Provide the [X, Y] coordinate of the cell's center where the given text is located.  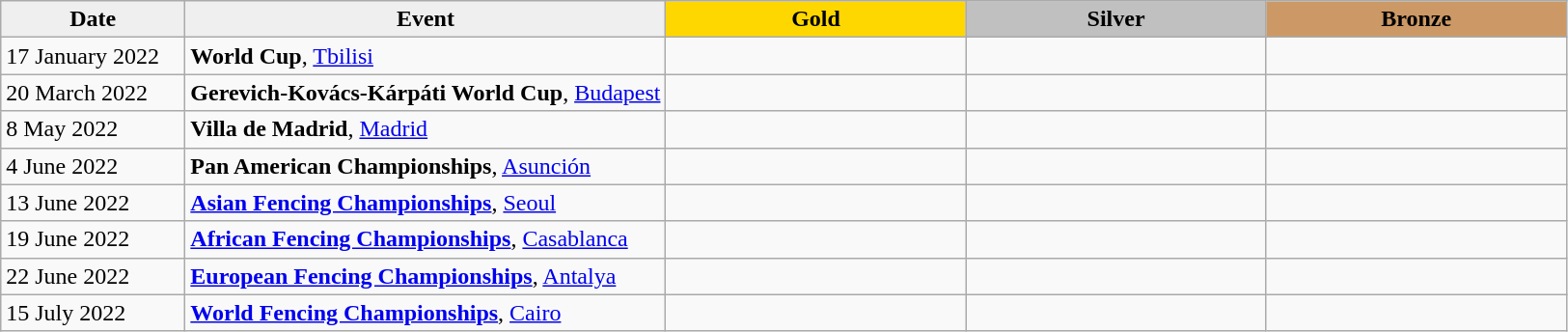
Event [426, 19]
Bronze [1417, 19]
African Fencing Championships, Casablanca [426, 239]
Gerevich-Kovács-Kárpáti World Cup, Budapest [426, 93]
13 June 2022 [93, 203]
20 March 2022 [93, 93]
4 June 2022 [93, 166]
8 May 2022 [93, 129]
Gold [816, 19]
17 January 2022 [93, 56]
World Cup, Tbilisi [426, 56]
Date [93, 19]
World Fencing Championships, Cairo [426, 313]
Pan American Championships, Asunción [426, 166]
European Fencing Championships, Antalya [426, 276]
Silver [1115, 19]
19 June 2022 [93, 239]
Asian Fencing Championships, Seoul [426, 203]
Villa de Madrid, Madrid [426, 129]
15 July 2022 [93, 313]
22 June 2022 [93, 276]
